Determine the (x, y) coordinate at the center of the cell enclosing the given text.  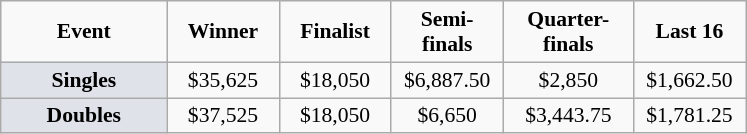
$37,525 (223, 116)
Event (84, 32)
$35,625 (223, 80)
Semi-finals (447, 32)
Quarter-finals (568, 32)
Doubles (84, 116)
$6,887.50 (447, 80)
Singles (84, 80)
$1,662.50 (689, 80)
$1,781.25 (689, 116)
Winner (223, 32)
$6,650 (447, 116)
$3,443.75 (568, 116)
Finalist (335, 32)
$2,850 (568, 80)
Last 16 (689, 32)
